Return (x, y) of the center of cell containing provided text 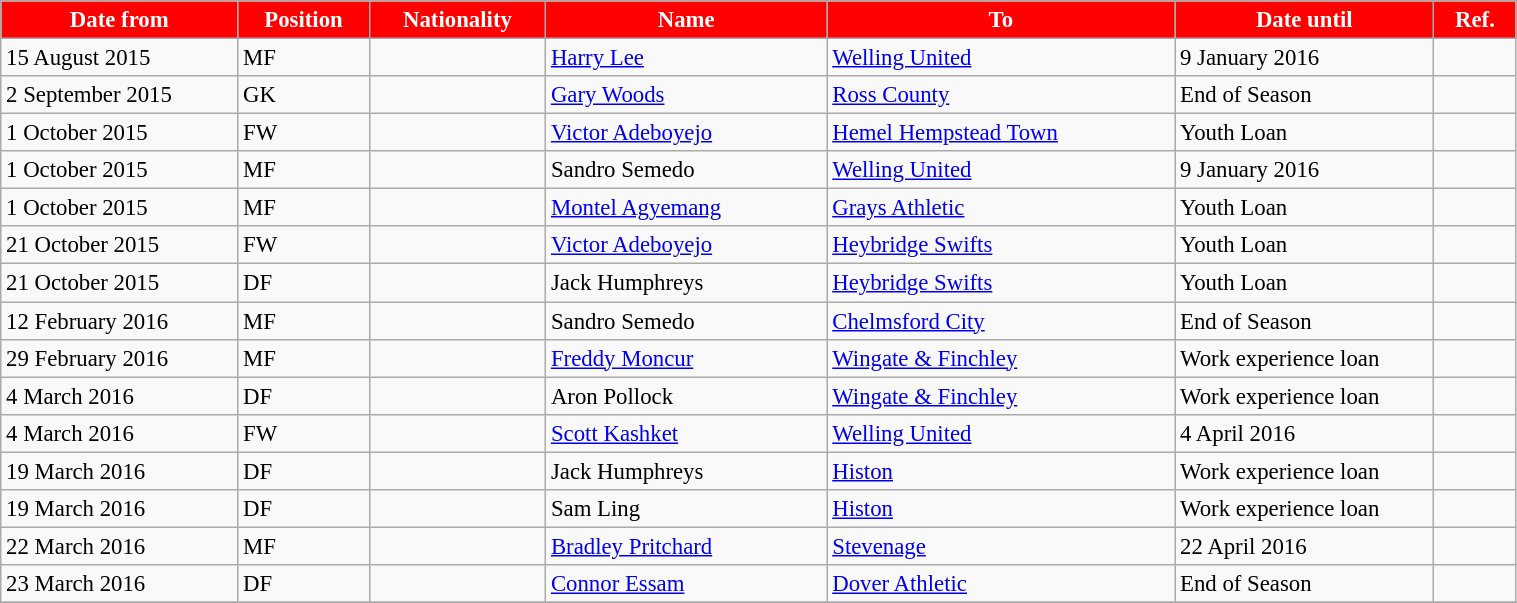
Connor Essam (686, 584)
Montel Agyemang (686, 208)
Chelmsford City (1001, 321)
29 February 2016 (120, 358)
12 February 2016 (120, 321)
23 March 2016 (120, 584)
Hemel Hempstead Town (1001, 133)
2 September 2015 (120, 95)
Stevenage (1001, 546)
22 March 2016 (120, 546)
Nationality (457, 20)
22 April 2016 (1304, 546)
Name (686, 20)
To (1001, 20)
Scott Kashket (686, 433)
GK (304, 95)
Dover Athletic (1001, 584)
15 August 2015 (120, 58)
Date from (120, 20)
Sam Ling (686, 509)
Grays Athletic (1001, 208)
Aron Pollock (686, 396)
Position (304, 20)
4 April 2016 (1304, 433)
Bradley Pritchard (686, 546)
Ref. (1475, 20)
Ross County (1001, 95)
Harry Lee (686, 58)
Gary Woods (686, 95)
Freddy Moncur (686, 358)
Date until (1304, 20)
